Return the [x, y] coordinate for the center point of the cell that contains the specified text.  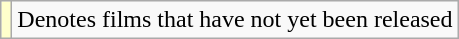
Denotes films that have not yet been released [235, 20]
